Output the (x, y) coordinate of the center of the cell containing the given text.  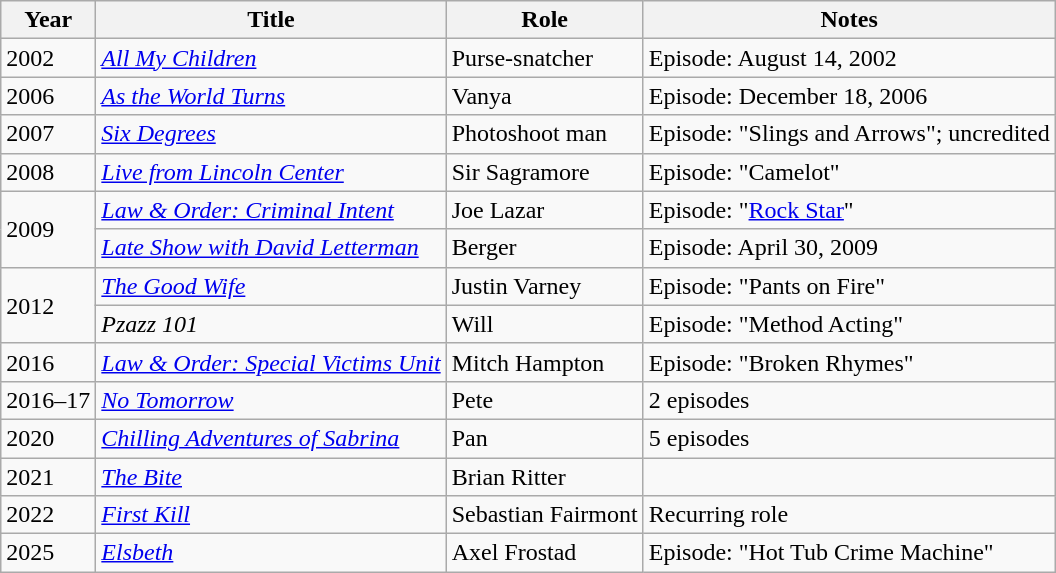
Episode: "Slings and Arrows"; uncredited (849, 134)
Episode: "Broken Rhymes" (849, 362)
2008 (48, 172)
The Good Wife (271, 286)
Vanya (544, 96)
Episode: "Rock Star" (849, 210)
Justin Varney (544, 286)
5 episodes (849, 438)
Episode: "Camelot" (849, 172)
2016–17 (48, 400)
Year (48, 20)
Notes (849, 20)
Late Show with David Letterman (271, 248)
2025 (48, 553)
2020 (48, 438)
Episode: December 18, 2006 (849, 96)
Pete (544, 400)
The Bite (271, 477)
Episode: "Pants on Fire" (849, 286)
2016 (48, 362)
First Kill (271, 515)
Six Degrees (271, 134)
Will (544, 324)
Photoshoot man (544, 134)
Recurring role (849, 515)
2007 (48, 134)
2012 (48, 305)
2006 (48, 96)
All My Children (271, 58)
Role (544, 20)
Pan (544, 438)
2009 (48, 229)
Pzazz 101 (271, 324)
Law & Order: Special Victims Unit (271, 362)
Chilling Adventures of Sabrina (271, 438)
Episode: "Hot Tub Crime Machine" (849, 553)
Axel Frostad (544, 553)
Joe Lazar (544, 210)
Title (271, 20)
Law & Order: Criminal Intent (271, 210)
Episode: August 14, 2002 (849, 58)
Brian Ritter (544, 477)
As the World Turns (271, 96)
Mitch Hampton (544, 362)
2 episodes (849, 400)
No Tomorrow (271, 400)
2022 (48, 515)
Berger (544, 248)
Sir Sagramore (544, 172)
Episode: April 30, 2009 (849, 248)
Live from Lincoln Center (271, 172)
Purse-snatcher (544, 58)
Elsbeth (271, 553)
Sebastian Fairmont (544, 515)
2021 (48, 477)
2002 (48, 58)
Episode: "Method Acting" (849, 324)
